Detect which cell encompasses the target text, then output its [X, Y] center coordinate. 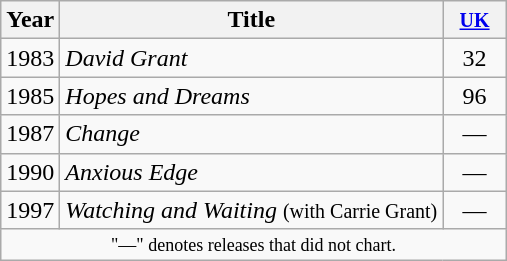
Year [30, 20]
96 [475, 96]
Change [252, 134]
UK [475, 20]
1997 [30, 210]
1985 [30, 96]
Anxious Edge [252, 172]
1983 [30, 58]
Watching and Waiting (with Carrie Grant) [252, 210]
1990 [30, 172]
32 [475, 58]
Title [252, 20]
David Grant [252, 58]
Hopes and Dreams [252, 96]
1987 [30, 134]
"—" denotes releases that did not chart. [254, 244]
